Return (X, Y) of the center of cell containing provided text 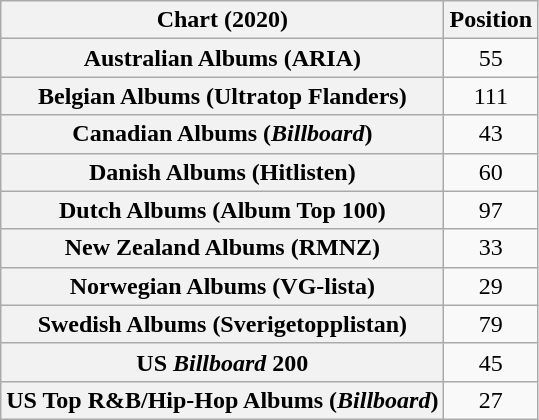
33 (491, 248)
New Zealand Albums (RMNZ) (222, 248)
US Top R&B/Hip-Hop Albums (Billboard) (222, 400)
US Billboard 200 (222, 362)
Canadian Albums (Billboard) (222, 134)
43 (491, 134)
97 (491, 210)
Australian Albums (ARIA) (222, 58)
111 (491, 96)
Dutch Albums (Album Top 100) (222, 210)
Belgian Albums (Ultratop Flanders) (222, 96)
45 (491, 362)
79 (491, 324)
Danish Albums (Hitlisten) (222, 172)
29 (491, 286)
Chart (2020) (222, 20)
Norwegian Albums (VG-lista) (222, 286)
Position (491, 20)
60 (491, 172)
27 (491, 400)
Swedish Albums (Sverigetopplistan) (222, 324)
55 (491, 58)
